Capture the cell that displays the provided text and extract its (X, Y) central coordinate. 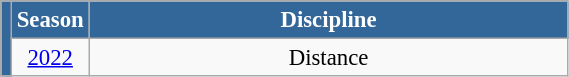
2022 (50, 58)
Season (50, 20)
Discipline (328, 20)
Distance (328, 58)
